Return the (X, Y) coordinate for the center point of the cell that contains the specified text.  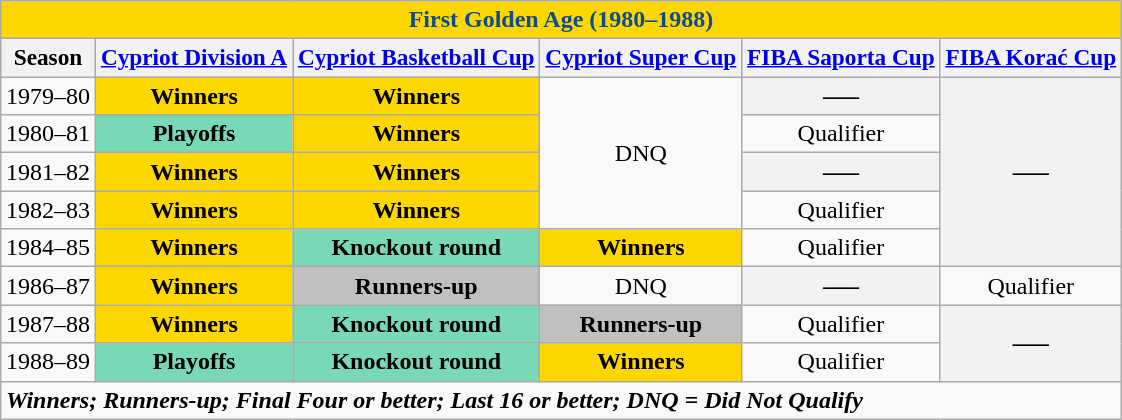
First Golden Age (1980–1988) (560, 20)
1982–83 (48, 210)
1988–89 (48, 362)
Cypriot Super Cup (641, 58)
1984–85 (48, 248)
Cypriot Basketball Cup (416, 58)
1981–82 (48, 172)
1980–81 (48, 134)
Winners; Runners-up; Final Four or better; Last 16 or better; DNQ = Did Not Qualify (560, 400)
FIBA Korać Cup (1030, 58)
Season (48, 58)
1986–87 (48, 286)
Cypriot Division A (194, 58)
1987–88 (48, 324)
FIBA Saporta Cup (841, 58)
1979–80 (48, 96)
